Extract the (X, Y) coordinate from the center of the cell holding the provided text.  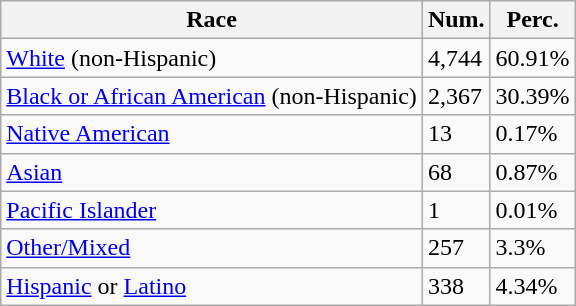
Native American (212, 134)
Hispanic or Latino (212, 286)
60.91% (532, 58)
13 (456, 134)
Perc. (532, 20)
338 (456, 286)
30.39% (532, 96)
Other/Mixed (212, 248)
2,367 (456, 96)
3.3% (532, 248)
Pacific Islander (212, 210)
Black or African American (non-Hispanic) (212, 96)
Num. (456, 20)
Race (212, 20)
White (non-Hispanic) (212, 58)
4.34% (532, 286)
0.01% (532, 210)
0.87% (532, 172)
4,744 (456, 58)
257 (456, 248)
Asian (212, 172)
1 (456, 210)
0.17% (532, 134)
68 (456, 172)
